Pinpoint the cell where the given text exists, returning its [X, Y] midpoint coordinate. 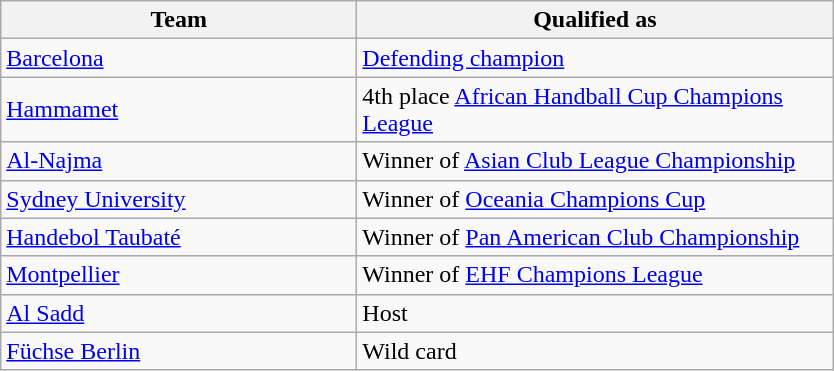
Wild card [595, 351]
Handebol Taubaté [179, 237]
Füchse Berlin [179, 351]
Montpellier [179, 275]
Barcelona [179, 58]
Sydney University [179, 199]
Qualified as [595, 20]
Defending champion [595, 58]
Hammamet [179, 110]
Winner of Asian Club League Championship [595, 161]
4th place African Handball Cup Champions League [595, 110]
Winner of Oceania Champions Cup [595, 199]
Winner of Pan American Club Championship [595, 237]
Al Sadd [179, 313]
Team [179, 20]
Al-Najma [179, 161]
Host [595, 313]
Winner of EHF Champions League [595, 275]
